Output the (x, y) coordinate of the center of the cell containing the given text.  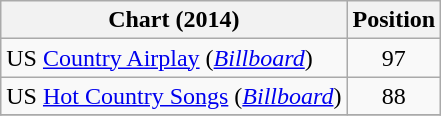
Position (394, 20)
US Country Airplay (Billboard) (174, 58)
Chart (2014) (174, 20)
97 (394, 58)
88 (394, 96)
US Hot Country Songs (Billboard) (174, 96)
